Locate the cell with the specified text and output its (x, y) center coordinate. 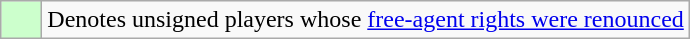
Denotes unsigned players whose free-agent rights were renounced (366, 20)
